Identify which cell holds the provided text, then report its (x, y) central coordinate. 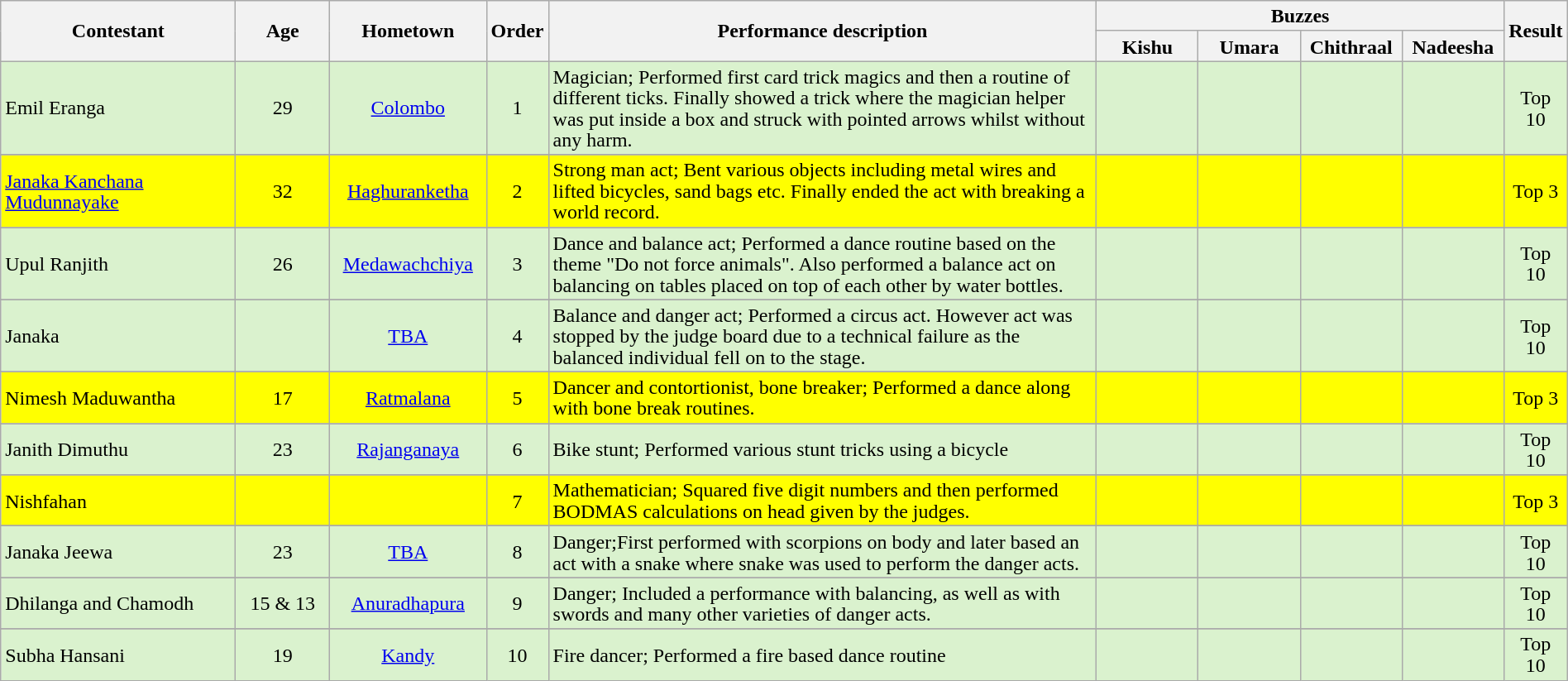
5 (518, 398)
Nimesh Maduwantha (118, 398)
Mathematician; Squared five digit numbers and then performed BODMAS calculations on head given by the judges. (822, 501)
Subha Hansani (118, 655)
Nadeesha (1452, 46)
Umara (1249, 46)
Janith Dimuthu (118, 449)
Rajanganaya (409, 449)
Result (1535, 31)
29 (283, 108)
Performance description (822, 31)
Haghuranketha (409, 191)
19 (283, 655)
26 (283, 263)
Dancer and contortionist, bone breaker; Performed a dance along with bone break routines. (822, 398)
Janaka (118, 336)
9 (518, 603)
10 (518, 655)
15 & 13 (283, 603)
Janaka Jeewa (118, 552)
1 (518, 108)
Anuradhapura (409, 603)
Janaka Kanchana Mudunnayake (118, 191)
Danger;First performed with scorpions on body and later based an act with a snake where snake was used to perform the danger acts. (822, 552)
Chithraal (1351, 46)
7 (518, 501)
Danger; Included a performance with balancing, as well as with swords and many other varieties of danger acts. (822, 603)
Strong man act; Bent various objects including metal wires and lifted bicycles, sand bags etc. Finally ended the act with breaking a world record. (822, 191)
Upul Ranjith (118, 263)
2 (518, 191)
Fire dancer; Performed a fire based dance routine (822, 655)
Dhilanga and Chamodh (118, 603)
Buzzes (1300, 17)
Colombo (409, 108)
32 (283, 191)
Kishu (1148, 46)
4 (518, 336)
Hometown (409, 31)
Emil Eranga (118, 108)
Age (283, 31)
17 (283, 398)
Kandy (409, 655)
6 (518, 449)
Nishfahan (118, 501)
8 (518, 552)
Order (518, 31)
Contestant (118, 31)
Medawachchiya (409, 263)
Bike stunt; Performed various stunt tricks using a bicycle (822, 449)
3 (518, 263)
Ratmalana (409, 398)
